From the cell containing the given text, extract its center point as (X, Y) coordinate. 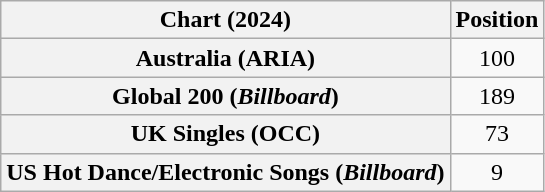
UK Singles (OCC) (226, 134)
Australia (ARIA) (226, 58)
Position (497, 20)
100 (497, 58)
Chart (2024) (226, 20)
73 (497, 134)
US Hot Dance/Electronic Songs (Billboard) (226, 172)
Global 200 (Billboard) (226, 96)
189 (497, 96)
9 (497, 172)
